Detect which cell encompasses the target text, then output its (x, y) center coordinate. 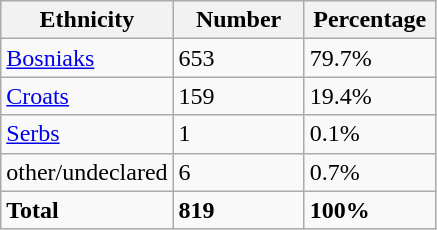
Total (87, 210)
100% (370, 210)
Serbs (87, 134)
Bosniaks (87, 58)
Percentage (370, 20)
Croats (87, 96)
Number (238, 20)
0.1% (370, 134)
1 (238, 134)
19.4% (370, 96)
653 (238, 58)
79.7% (370, 58)
Ethnicity (87, 20)
other/undeclared (87, 172)
0.7% (370, 172)
159 (238, 96)
6 (238, 172)
819 (238, 210)
